Extract the (X, Y) coordinate from the center of the cell holding the provided text.  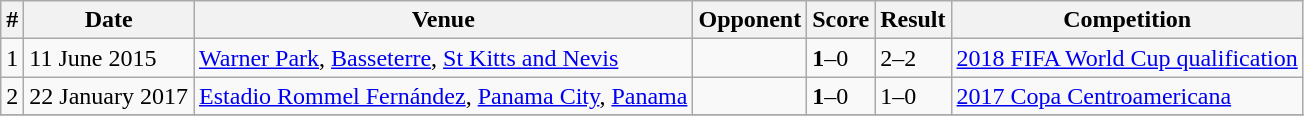
Opponent (750, 20)
Venue (444, 20)
2018 FIFA World Cup qualification (1127, 58)
Competition (1127, 20)
Date (109, 20)
Warner Park, Basseterre, St Kitts and Nevis (444, 58)
2–2 (913, 58)
2017 Copa Centroamericana (1127, 96)
Score (841, 20)
Estadio Rommel Fernández, Panama City, Panama (444, 96)
2 (12, 96)
Result (913, 20)
22 January 2017 (109, 96)
1 (12, 58)
# (12, 20)
11 June 2015 (109, 58)
